Scan for the cell matching the given text and deliver its [x, y] coordinate at center. 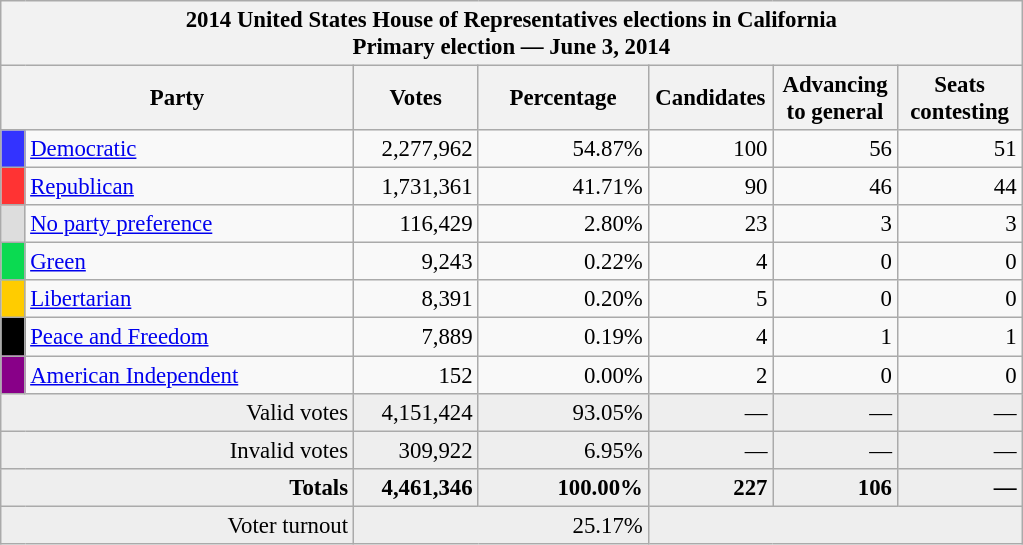
46 [836, 187]
2,277,962 [416, 149]
Libertarian [189, 299]
100 [710, 149]
56 [836, 149]
Peace and Freedom [189, 337]
4,151,424 [416, 412]
8,391 [416, 299]
American Independent [189, 375]
2014 United States House of Representatives elections in CaliforniaPrimary election — June 3, 2014 [512, 34]
0.19% [563, 337]
No party preference [189, 224]
51 [960, 149]
7,889 [416, 337]
152 [416, 375]
100.00% [563, 487]
93.05% [563, 412]
5 [710, 299]
Green [189, 262]
Advancing to general [836, 98]
0.22% [563, 262]
25.17% [500, 525]
Invalid votes [178, 450]
2.80% [563, 224]
6.95% [563, 450]
1,731,361 [416, 187]
Valid votes [178, 412]
116,429 [416, 224]
Totals [178, 487]
309,922 [416, 450]
106 [836, 487]
Seats contesting [960, 98]
44 [960, 187]
Democratic [189, 149]
0.20% [563, 299]
Republican [189, 187]
Voter turnout [178, 525]
Percentage [563, 98]
9,243 [416, 262]
41.71% [563, 187]
Votes [416, 98]
0.00% [563, 375]
Party [178, 98]
4,461,346 [416, 487]
227 [710, 487]
Candidates [710, 98]
23 [710, 224]
2 [710, 375]
54.87% [563, 149]
90 [710, 187]
